From the cell containing the given text, extract its center point as (x, y) coordinate. 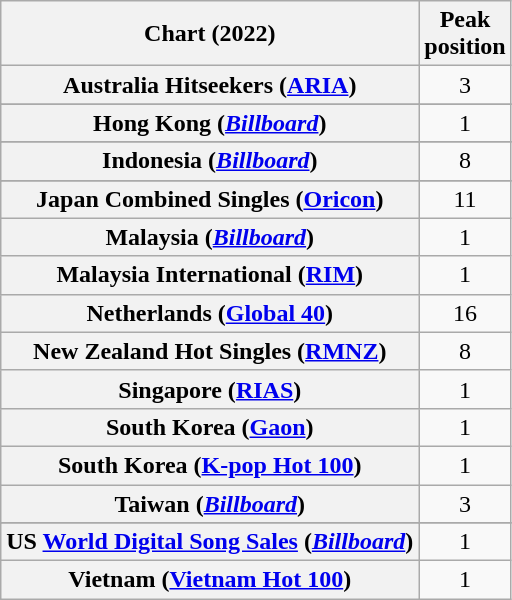
South Korea (Gaon) (210, 427)
New Zealand Hot Singles (RMNZ) (210, 351)
Netherlands (Global 40) (210, 313)
Taiwan (Billboard) (210, 503)
Japan Combined Singles (Oricon) (210, 199)
Chart (2022) (210, 34)
Vietnam (Vietnam Hot 100) (210, 580)
16 (465, 313)
Australia Hitseekers (ARIA) (210, 85)
US World Digital Song Sales (Billboard) (210, 542)
Indonesia (Billboard) (210, 161)
Hong Kong (Billboard) (210, 123)
Peakposition (465, 34)
Malaysia (Billboard) (210, 237)
Singapore (RIAS) (210, 389)
Malaysia International (RIM) (210, 275)
11 (465, 199)
South Korea (K-pop Hot 100) (210, 465)
